Search for the cell housing the specified text and yield its [X, Y] center coordinate. 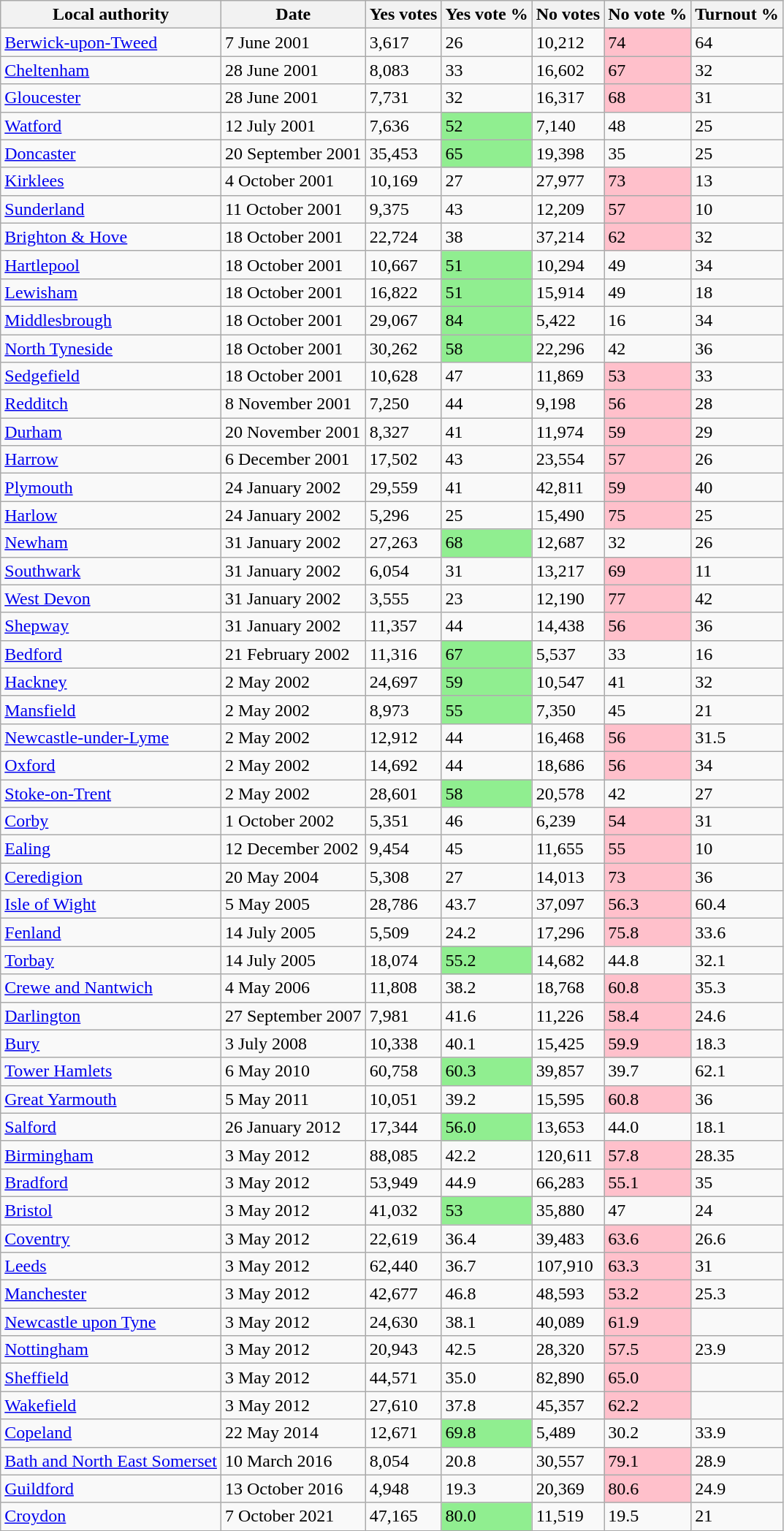
107,910 [568, 1266]
63.3 [647, 1266]
12 December 2002 [293, 849]
Kirklees [111, 181]
57.8 [647, 1155]
15,595 [568, 1099]
Cheltenham [111, 70]
6,054 [403, 571]
29,067 [403, 320]
Bedford [111, 654]
28 [737, 404]
21 February 2002 [293, 654]
Nottingham [111, 1350]
Durham [111, 432]
Copeland [111, 1433]
42,811 [568, 487]
62.2 [647, 1405]
Turnout % [737, 15]
Darlington [111, 1016]
16,317 [568, 98]
Hackney [111, 682]
7,731 [403, 98]
5 May 2005 [293, 905]
20,943 [403, 1350]
44.9 [487, 1182]
12,190 [568, 599]
Lewisham [111, 292]
10,169 [403, 181]
13,653 [568, 1127]
53,949 [403, 1182]
65.0 [647, 1378]
55.2 [487, 960]
17,344 [403, 1127]
28.9 [737, 1461]
Sheffield [111, 1378]
11,974 [568, 432]
60.3 [487, 1071]
44.0 [647, 1127]
18,686 [568, 765]
40.1 [487, 1044]
7,250 [403, 404]
11,655 [568, 849]
Corby [111, 821]
No votes [568, 15]
Newcastle-under-Lyme [111, 737]
38 [487, 237]
53.2 [647, 1294]
38.1 [487, 1322]
19.5 [647, 1516]
7 October 2021 [293, 1516]
10 March 2016 [293, 1461]
27,610 [403, 1405]
20,369 [568, 1489]
48,593 [568, 1294]
42,677 [403, 1294]
Ealing [111, 849]
20.8 [487, 1461]
18 [737, 292]
8,973 [403, 710]
35.0 [487, 1378]
42.2 [487, 1155]
16,822 [403, 292]
37,097 [568, 905]
3,555 [403, 599]
11,869 [568, 376]
4,948 [403, 1489]
29 [737, 432]
Wakefield [111, 1405]
Newcastle upon Tyne [111, 1322]
6 May 2010 [293, 1071]
Great Yarmouth [111, 1099]
84 [487, 320]
Watford [111, 126]
55.1 [647, 1182]
7 June 2001 [293, 42]
18,074 [403, 960]
24.2 [487, 932]
11 October 2001 [293, 209]
No vote % [647, 15]
58.4 [647, 1016]
Birmingham [111, 1155]
Leeds [111, 1266]
18.1 [737, 1127]
28.35 [737, 1155]
Stoke-on-Trent [111, 793]
Southwark [111, 571]
63.6 [647, 1239]
Harrow [111, 460]
11 [737, 571]
24,630 [403, 1322]
24 [737, 1210]
20,578 [568, 793]
12,912 [403, 737]
39.2 [487, 1099]
Yes vote % [487, 15]
Harlow [111, 515]
10,338 [403, 1044]
7,350 [568, 710]
Shepway [111, 626]
30.2 [647, 1433]
120,611 [568, 1155]
56.0 [487, 1127]
Bath and North East Somerset [111, 1461]
Guildford [111, 1489]
46.8 [487, 1294]
26.6 [737, 1239]
Croydon [111, 1516]
13,217 [568, 571]
North Tyneside [111, 349]
Coventry [111, 1239]
16,602 [568, 70]
35,453 [403, 153]
5,509 [403, 932]
23.9 [737, 1350]
14,438 [568, 626]
82,890 [568, 1378]
7,140 [568, 126]
23 [487, 599]
27 September 2007 [293, 1016]
6,239 [568, 821]
28,786 [403, 905]
Tower Hamlets [111, 1071]
62.1 [737, 1071]
40 [737, 487]
12,671 [403, 1433]
44,571 [403, 1378]
22,619 [403, 1239]
11,808 [403, 988]
57.5 [647, 1350]
Fenland [111, 932]
36.4 [487, 1239]
Middlesbrough [111, 320]
33.9 [737, 1433]
44.8 [647, 960]
26 January 2012 [293, 1127]
4 May 2006 [293, 988]
47,165 [403, 1516]
11,316 [403, 654]
32.1 [737, 960]
Salford [111, 1127]
Sedgefield [111, 376]
10,051 [403, 1099]
60.4 [737, 905]
31.5 [737, 737]
3 July 2008 [293, 1044]
48 [647, 126]
77 [647, 599]
7,636 [403, 126]
24.6 [737, 1016]
80.0 [487, 1516]
10,667 [403, 265]
42.5 [487, 1350]
Gloucester [111, 98]
45,357 [568, 1405]
27,263 [403, 543]
13 October 2016 [293, 1489]
10,628 [403, 376]
62,440 [403, 1266]
Bristol [111, 1210]
17,296 [568, 932]
5,537 [568, 654]
Manchester [111, 1294]
16,468 [568, 737]
75 [647, 515]
35.3 [737, 988]
Oxford [111, 765]
40,089 [568, 1322]
18.3 [737, 1044]
8 November 2001 [293, 404]
41,032 [403, 1210]
5,422 [568, 320]
Plymouth [111, 487]
9,375 [403, 209]
Yes votes [403, 15]
30,557 [568, 1461]
20 September 2001 [293, 153]
Sunderland [111, 209]
75.8 [647, 932]
Mansfield [111, 710]
28,601 [403, 793]
12,209 [568, 209]
22 May 2014 [293, 1433]
61.9 [647, 1322]
5,489 [568, 1433]
35,880 [568, 1210]
Redditch [111, 404]
52 [487, 126]
10,212 [568, 42]
19.3 [487, 1489]
29,559 [403, 487]
27,977 [568, 181]
64 [737, 42]
38.2 [487, 988]
7,981 [403, 1016]
59.9 [647, 1044]
79.1 [647, 1461]
10,547 [568, 682]
22,724 [403, 237]
30,262 [403, 349]
24.9 [737, 1489]
80.6 [647, 1489]
39,483 [568, 1239]
28,320 [568, 1350]
12 July 2001 [293, 126]
Ceredigion [111, 877]
69.8 [487, 1433]
18,768 [568, 988]
39,857 [568, 1071]
33.6 [737, 932]
74 [647, 42]
5,296 [403, 515]
60,758 [403, 1071]
14,692 [403, 765]
Bradford [111, 1182]
37.8 [487, 1405]
12,687 [568, 543]
West Devon [111, 599]
23,554 [568, 460]
15,425 [568, 1044]
5,351 [403, 821]
36.7 [487, 1266]
62 [647, 237]
25.3 [737, 1294]
8,083 [403, 70]
43.7 [487, 905]
Brighton & Hove [111, 237]
17,502 [403, 460]
5 May 2011 [293, 1099]
69 [647, 571]
Newham [111, 543]
3,617 [403, 42]
9,198 [568, 404]
39.7 [647, 1071]
65 [487, 153]
11,226 [568, 1016]
19,398 [568, 153]
6 December 2001 [293, 460]
8,327 [403, 432]
14,682 [568, 960]
15,914 [568, 292]
Doncaster [111, 153]
5,308 [403, 877]
Torbay [111, 960]
13 [737, 181]
15,490 [568, 515]
Crewe and Nantwich [111, 988]
1 October 2002 [293, 821]
Hartlepool [111, 265]
20 November 2001 [293, 432]
Date [293, 15]
Local authority [111, 15]
Isle of Wight [111, 905]
20 May 2004 [293, 877]
11,519 [568, 1516]
8,054 [403, 1461]
37,214 [568, 237]
22,296 [568, 349]
66,283 [568, 1182]
Bury [111, 1044]
14,013 [568, 877]
9,454 [403, 849]
4 October 2001 [293, 181]
41.6 [487, 1016]
Berwick-upon-Tweed [111, 42]
11,357 [403, 626]
56.3 [647, 905]
46 [487, 821]
10,294 [568, 265]
88,085 [403, 1155]
24,697 [403, 682]
54 [647, 821]
